From the cell containing the given text, extract its center point as [x, y] coordinate. 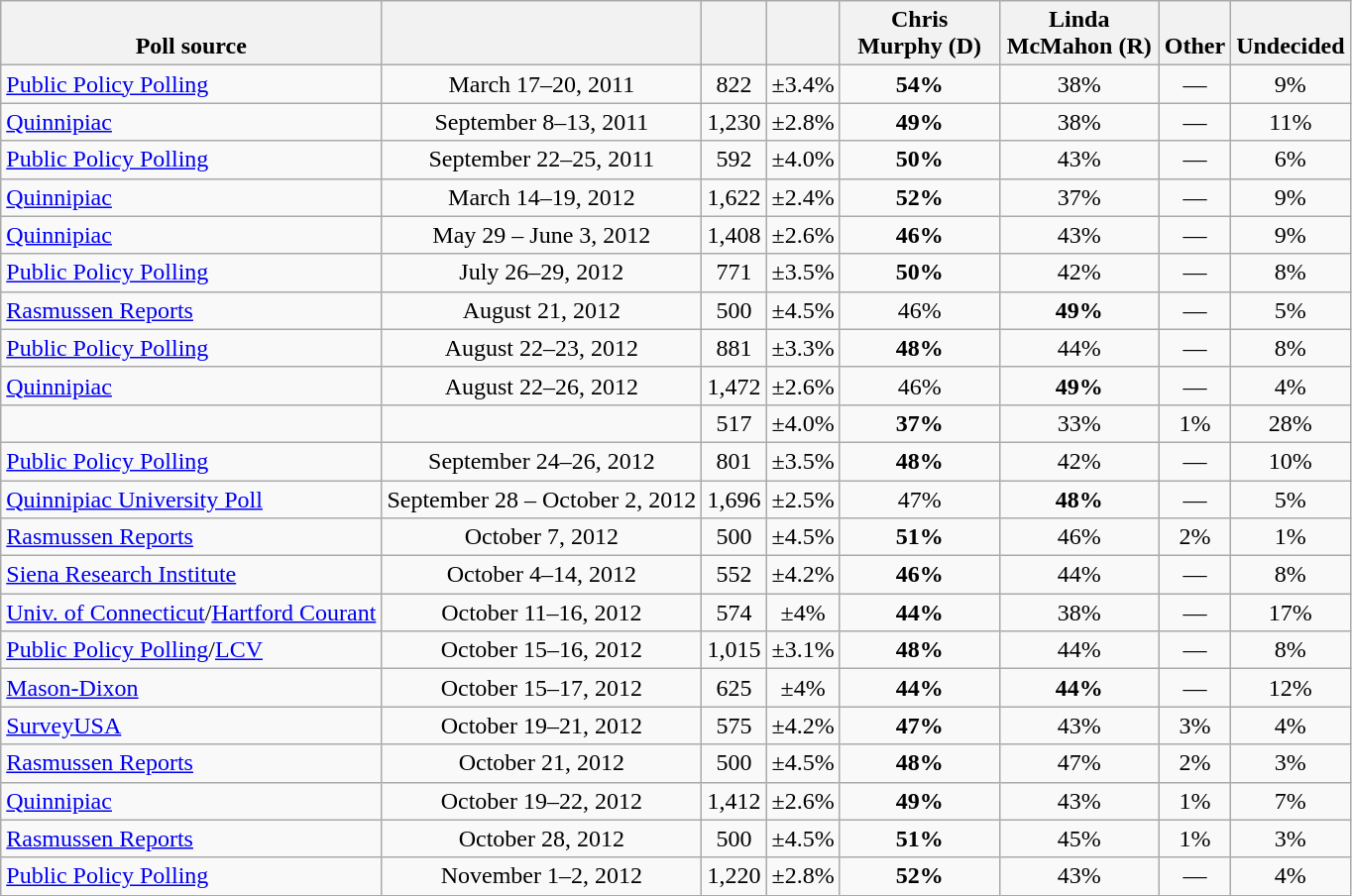
October 7, 2012 [541, 537]
Poll source [191, 34]
August 21, 2012 [541, 310]
574 [733, 613]
October 21, 2012 [541, 763]
1,472 [733, 386]
881 [733, 348]
October 11–16, 2012 [541, 613]
6% [1291, 160]
801 [733, 461]
SurveyUSA [191, 726]
September 28 – October 2, 2012 [541, 499]
Univ. of Connecticut/Hartford Courant [191, 613]
625 [733, 688]
1,220 [733, 876]
±3.1% [803, 650]
May 29 – June 3, 2012 [541, 235]
±2.4% [803, 197]
±3.4% [803, 84]
October 4–14, 2012 [541, 575]
Public Policy Polling/LCV [191, 650]
Quinnipiac University Poll [191, 499]
August 22–23, 2012 [541, 348]
September 8–13, 2011 [541, 122]
September 22–25, 2011 [541, 160]
28% [1291, 423]
12% [1291, 688]
552 [733, 575]
7% [1291, 801]
17% [1291, 613]
October 19–21, 2012 [541, 726]
Other [1194, 34]
March 17–20, 2011 [541, 84]
October 15–16, 2012 [541, 650]
March 14–19, 2012 [541, 197]
±2.5% [803, 499]
771 [733, 273]
1,696 [733, 499]
10% [1291, 461]
592 [733, 160]
October 28, 2012 [541, 839]
517 [733, 423]
1,015 [733, 650]
October 15–17, 2012 [541, 688]
Siena Research Institute [191, 575]
1,412 [733, 801]
±3.3% [803, 348]
August 22–26, 2012 [541, 386]
October 19–22, 2012 [541, 801]
822 [733, 84]
33% [1078, 423]
Mason-Dixon [191, 688]
Undecided [1291, 34]
LindaMcMahon (R) [1078, 34]
November 1–2, 2012 [541, 876]
1,230 [733, 122]
July 26–29, 2012 [541, 273]
September 24–26, 2012 [541, 461]
45% [1078, 839]
1,408 [733, 235]
1,622 [733, 197]
54% [920, 84]
ChrisMurphy (D) [920, 34]
11% [1291, 122]
575 [733, 726]
